Determine the [X, Y] coordinate at the center of the cell enclosing the given text.  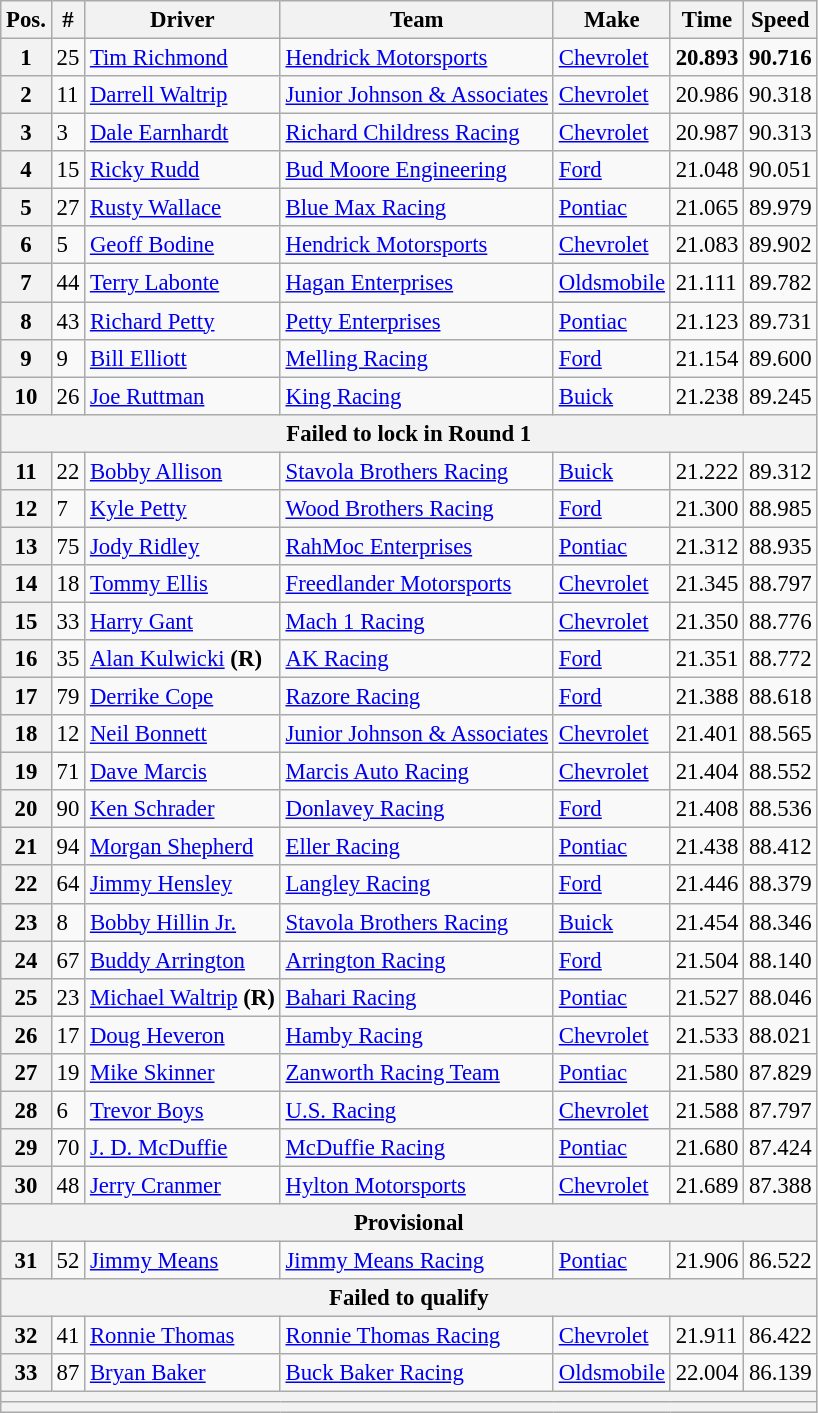
Langley Racing [416, 885]
90.313 [780, 133]
Hagan Enterprises [416, 283]
Buck Baker Racing [416, 1373]
21.911 [706, 1336]
88.021 [780, 1035]
21.312 [706, 546]
Petty Enterprises [416, 321]
21.408 [706, 809]
21.238 [706, 396]
89.600 [780, 358]
89.731 [780, 321]
14 [26, 584]
Speed [780, 20]
Trevor Boys [183, 1110]
71 [68, 772]
88.935 [780, 546]
Bud Moore Engineering [416, 170]
21.048 [706, 170]
Ken Schrader [183, 809]
Kyle Petty [183, 509]
10 [26, 396]
87.829 [780, 1073]
Geoff Bodine [183, 245]
Eller Racing [416, 847]
Neil Bonnett [183, 734]
90.051 [780, 170]
24 [26, 960]
Time [706, 20]
Bryan Baker [183, 1373]
Jimmy Means [183, 1261]
64 [68, 885]
Ricky Rudd [183, 170]
87.388 [780, 1185]
88.985 [780, 509]
89.245 [780, 396]
20.987 [706, 133]
21.906 [706, 1261]
Bill Elliott [183, 358]
RahMoc Enterprises [416, 546]
McDuffie Racing [416, 1148]
Bobby Allison [183, 471]
Harry Gant [183, 621]
32 [26, 1336]
Dave Marcis [183, 772]
Doug Heveron [183, 1035]
89.782 [780, 283]
35 [68, 659]
88.797 [780, 584]
Rusty Wallace [183, 208]
87 [68, 1373]
Team [416, 20]
Jody Ridley [183, 546]
21.388 [706, 697]
21.580 [706, 1073]
21.351 [706, 659]
Mach 1 Racing [416, 621]
90.716 [780, 58]
88.618 [780, 697]
Failed to qualify [409, 1298]
Make [612, 20]
Michael Waltrip (R) [183, 997]
44 [68, 283]
79 [68, 697]
Jimmy Hensley [183, 885]
21.300 [706, 509]
Blue Max Racing [416, 208]
90 [68, 809]
4 [26, 170]
Pos. [26, 20]
21.680 [706, 1148]
Hamby Racing [416, 1035]
88.046 [780, 997]
Richard Petty [183, 321]
21.350 [706, 621]
Terry Labonte [183, 283]
21.154 [706, 358]
Mike Skinner [183, 1073]
67 [68, 960]
21.123 [706, 321]
22.004 [706, 1373]
52 [68, 1261]
88.536 [780, 809]
89.979 [780, 208]
21.222 [706, 471]
21.588 [706, 1110]
Driver [183, 20]
21.345 [706, 584]
Buddy Arrington [183, 960]
Joe Ruttman [183, 396]
Morgan Shepherd [183, 847]
Bahari Racing [416, 997]
Darrell Waltrip [183, 95]
88.552 [780, 772]
Dale Earnhardt [183, 133]
Richard Childress Racing [416, 133]
King Racing [416, 396]
Arrington Racing [416, 960]
86.139 [780, 1373]
21.404 [706, 772]
88.379 [780, 885]
94 [68, 847]
Razore Racing [416, 697]
Jerry Cranmer [183, 1185]
Bobby Hillin Jr. [183, 922]
Failed to lock in Round 1 [409, 433]
Donlavey Racing [416, 809]
75 [68, 546]
48 [68, 1185]
Wood Brothers Racing [416, 509]
30 [26, 1185]
Tommy Ellis [183, 584]
90.318 [780, 95]
Hylton Motorsports [416, 1185]
31 [26, 1261]
Zanworth Racing Team [416, 1073]
88.140 [780, 960]
29 [26, 1148]
Alan Kulwicki (R) [183, 659]
21.111 [706, 283]
21.438 [706, 847]
21.446 [706, 885]
88.772 [780, 659]
86.422 [780, 1336]
Provisional [409, 1223]
16 [26, 659]
20.893 [706, 58]
2 [26, 95]
21.689 [706, 1185]
86.522 [780, 1261]
21 [26, 847]
21.533 [706, 1035]
70 [68, 1148]
Ronnie Thomas [183, 1336]
87.424 [780, 1148]
89.902 [780, 245]
88.776 [780, 621]
21.454 [706, 922]
Melling Racing [416, 358]
21.065 [706, 208]
1 [26, 58]
AK Racing [416, 659]
13 [26, 546]
20 [26, 809]
21.401 [706, 734]
Jimmy Means Racing [416, 1261]
21.083 [706, 245]
21.504 [706, 960]
87.797 [780, 1110]
41 [68, 1336]
Tim Richmond [183, 58]
U.S. Racing [416, 1110]
20.986 [706, 95]
Ronnie Thomas Racing [416, 1336]
21.527 [706, 997]
89.312 [780, 471]
88.346 [780, 922]
Freedlander Motorsports [416, 584]
J. D. McDuffie [183, 1148]
28 [26, 1110]
Marcis Auto Racing [416, 772]
# [68, 20]
43 [68, 321]
88.565 [780, 734]
Derrike Cope [183, 697]
88.412 [780, 847]
